Extract the (X, Y) coordinate from the center of the cell holding the provided text.  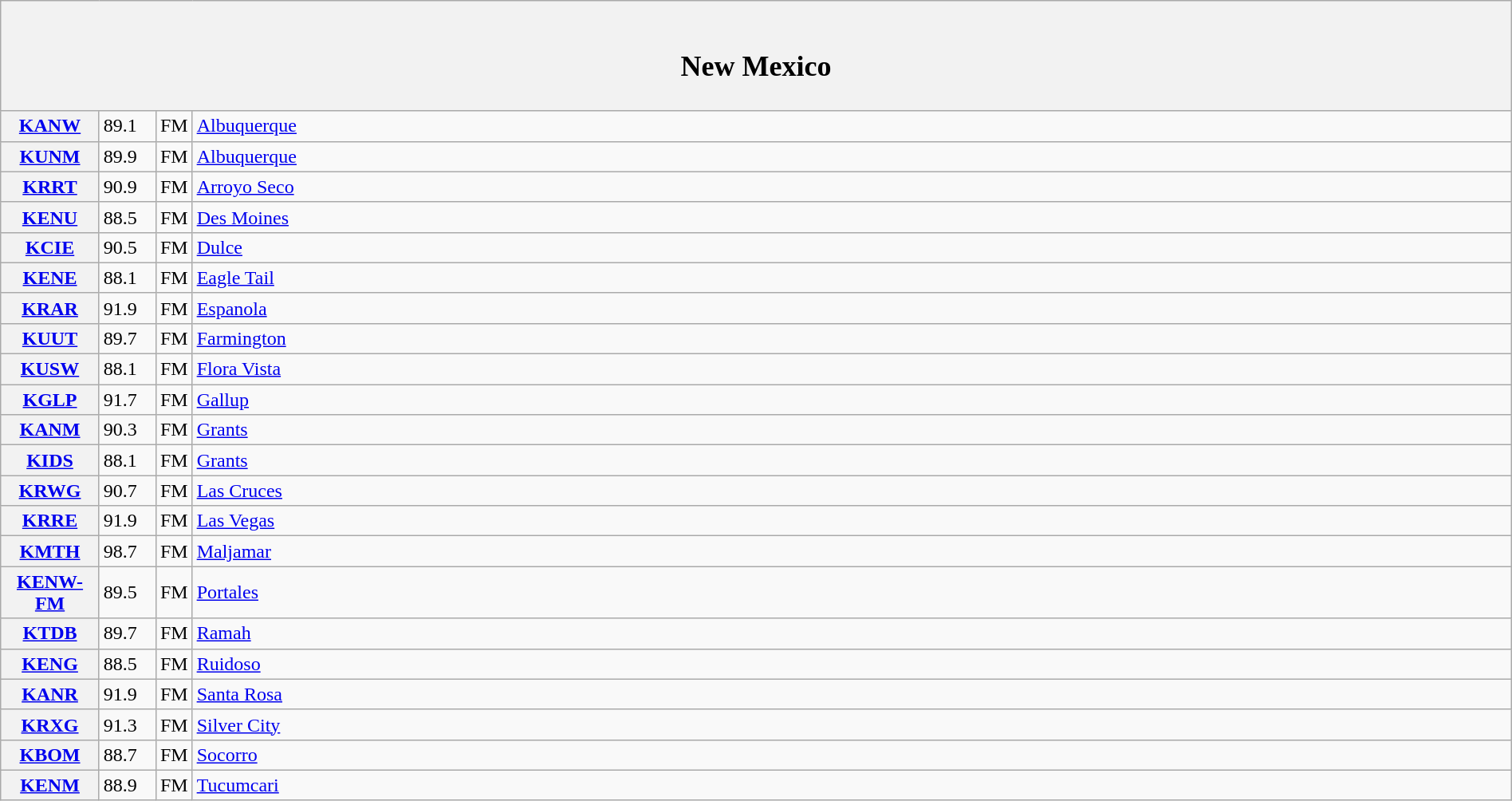
KRXG (50, 724)
88.9 (128, 785)
Arroyo Seco (852, 187)
KANM (50, 430)
KUUT (50, 338)
Maljamar (852, 551)
Eagle Tail (852, 278)
Gallup (852, 400)
Espanola (852, 308)
Ruidoso (852, 664)
Ramah (852, 633)
KBOM (50, 755)
KRRT (50, 187)
KRWG (50, 491)
Tucumcari (852, 785)
98.7 (128, 551)
Farmington (852, 338)
New Mexico (756, 56)
KUNM (50, 156)
Flora Vista (852, 369)
89.1 (128, 126)
Dulce (852, 247)
Socorro (852, 755)
KENG (50, 664)
90.5 (128, 247)
Las Cruces (852, 491)
KUSW (50, 369)
89.9 (128, 156)
KANW (50, 126)
90.7 (128, 491)
KGLP (50, 400)
Las Vegas (852, 521)
90.9 (128, 187)
Santa Rosa (852, 694)
KTDB (50, 633)
KRAR (50, 308)
91.7 (128, 400)
KENM (50, 785)
KCIE (50, 247)
KIDS (50, 460)
Des Moines (852, 217)
88.7 (128, 755)
KENW-FM (50, 592)
KENE (50, 278)
KENU (50, 217)
KMTH (50, 551)
Portales (852, 592)
KANR (50, 694)
91.3 (128, 724)
89.5 (128, 592)
KRRE (50, 521)
90.3 (128, 430)
Silver City (852, 724)
